Scan for the cell matching the given text and deliver its [X, Y] coordinate at center. 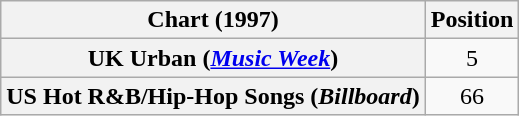
UK Urban (Music Week) [213, 58]
Position [472, 20]
Chart (1997) [213, 20]
US Hot R&B/Hip-Hop Songs (Billboard) [213, 96]
5 [472, 58]
66 [472, 96]
